Identify which cell holds the provided text, then report its [x, y] central coordinate. 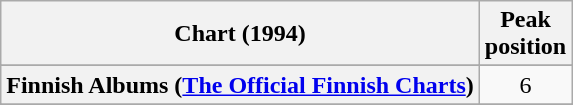
Peakposition [525, 34]
Chart (1994) [240, 34]
Finnish Albums (The Official Finnish Charts) [240, 85]
6 [525, 85]
